Scan for the cell matching the given text and deliver its (X, Y) coordinate at center. 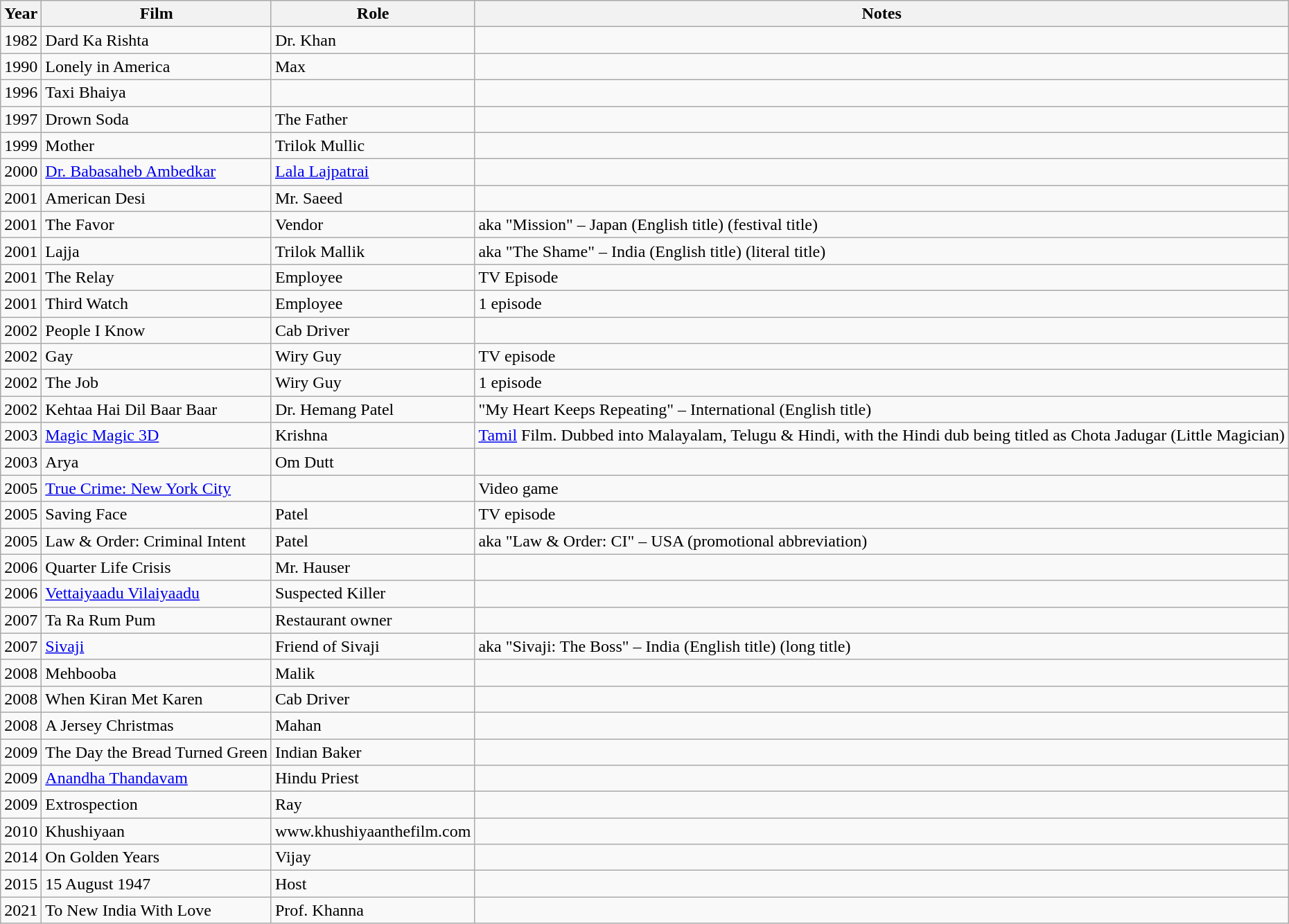
TV Episode (882, 277)
Vijay (373, 858)
When Kiran Met Karen (157, 699)
Suspected Killer (373, 594)
Third Watch (157, 303)
aka "The Shame" – India (English title) (literal title) (882, 251)
Vettaiyaadu Vilaiyaadu (157, 594)
Dr. Babasaheb Ambedkar (157, 172)
Drown Soda (157, 119)
aka "Law & Order: CI" – USA (promotional abbreviation) (882, 541)
American Desi (157, 198)
15 August 1947 (157, 884)
2015 (21, 884)
Tamil Film. Dubbed into Malayalam, Telugu & Hindi, with the Hindi dub being titled as Chota Jadugar (Little Magician) (882, 436)
The Favor (157, 224)
2010 (21, 831)
Krishna (373, 436)
1982 (21, 40)
www.khushiyaanthefilm.com (373, 831)
Saving Face (157, 515)
Dr. Hemang Patel (373, 409)
People I Know (157, 330)
Friend of Sivaji (373, 646)
Mahan (373, 725)
The Relay (157, 277)
Indian Baker (373, 752)
Notes (882, 14)
Hindu Priest (373, 779)
2000 (21, 172)
Mother (157, 145)
2021 (21, 910)
The Father (373, 119)
Anandha Thandavam (157, 779)
The Day the Bread Turned Green (157, 752)
Mr. Saeed (373, 198)
Video game (882, 488)
1990 (21, 66)
Vendor (373, 224)
Mehbooba (157, 673)
Om Dutt (373, 462)
Year (21, 14)
1997 (21, 119)
Dard Ka Rishta (157, 40)
Film (157, 14)
On Golden Years (157, 858)
To New India With Love (157, 910)
Ta Ra Rum Pum (157, 620)
Extrospection (157, 805)
Khushiyaan (157, 831)
Restaurant owner (373, 620)
Law & Order: Criminal Intent (157, 541)
Gay (157, 357)
aka "Sivaji: The Boss" – India (English title) (long title) (882, 646)
Lala Lajpatrai (373, 172)
Host (373, 884)
Lajja (157, 251)
Sivaji (157, 646)
aka "Mission" – Japan (English title) (festival title) (882, 224)
Quarter Life Crisis (157, 567)
Lonely in America (157, 66)
Max (373, 66)
Ray (373, 805)
Trilok Mullic (373, 145)
1999 (21, 145)
Taxi Bhaiya (157, 93)
Dr. Khan (373, 40)
Malik (373, 673)
Kehtaa Hai Dil Baar Baar (157, 409)
The Job (157, 383)
"My Heart Keeps Repeating" – International (English title) (882, 409)
Magic Magic 3D (157, 436)
Mr. Hauser (373, 567)
Role (373, 14)
Prof. Khanna (373, 910)
Trilok Mallik (373, 251)
Arya (157, 462)
True Crime: New York City (157, 488)
A Jersey Christmas (157, 725)
2014 (21, 858)
1996 (21, 93)
